Determine the [X, Y] coordinate at the center of the cell enclosing the given text.  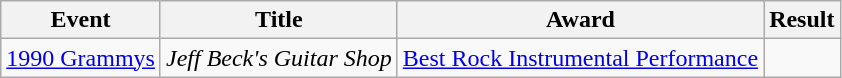
1990 Grammys [81, 58]
Award [580, 20]
Result [802, 20]
Event [81, 20]
Jeff Beck's Guitar Shop [278, 58]
Best Rock Instrumental Performance [580, 58]
Title [278, 20]
